For the text-containing cell, return its midpoint in [x, y] coordinate format. 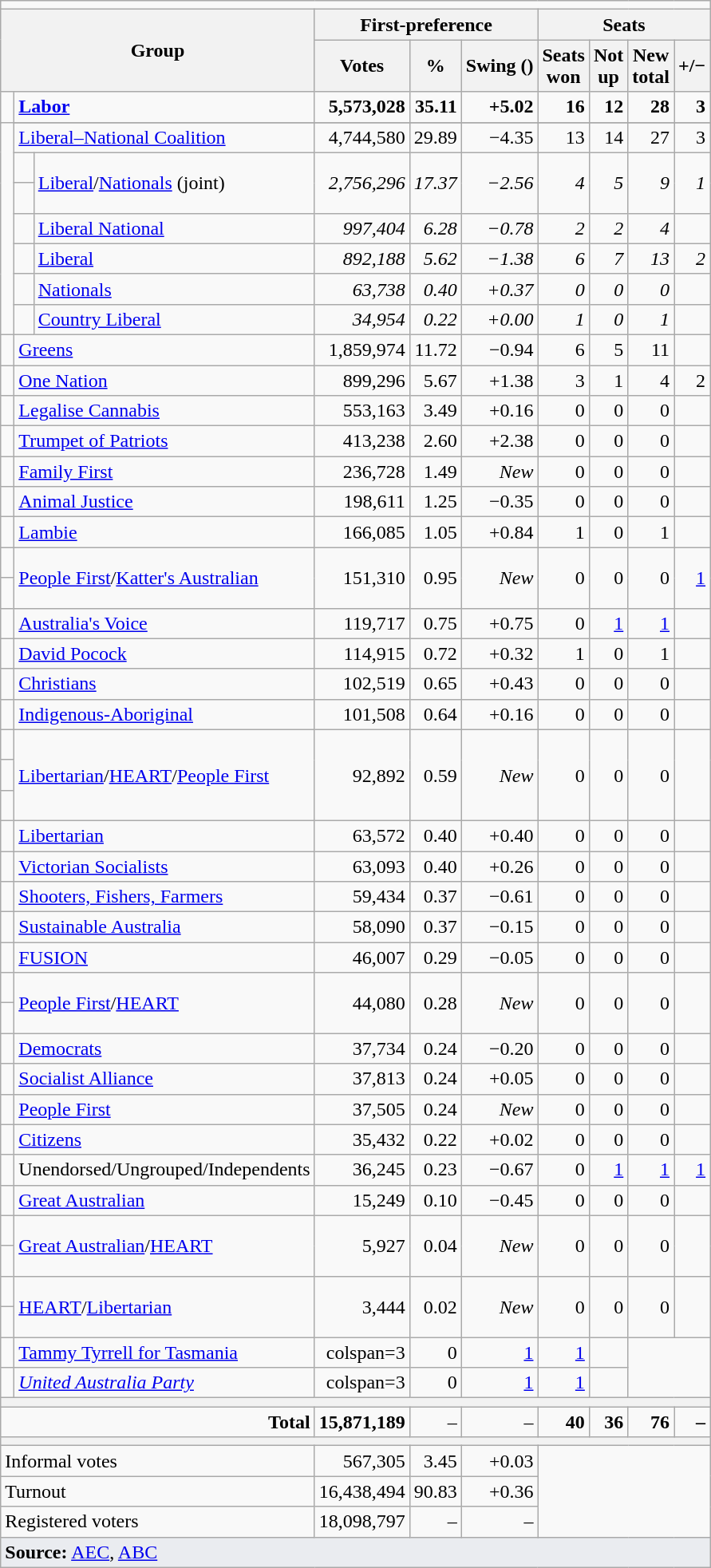
−0.20 [500, 1049]
3,444 [362, 1306]
59,434 [362, 897]
567,305 [362, 1461]
−0.05 [500, 958]
Democrats [164, 1049]
0.95 [436, 578]
Trumpet of Patriots [164, 441]
Notup [608, 65]
27 [651, 137]
People First/Katter's Australian [164, 578]
Tammy Tyrrell for Tasmania [164, 1353]
United Australia Party [164, 1383]
1.25 [436, 502]
Unendorsed/Ungrouped/Independents [164, 1170]
Votes [362, 65]
−0.67 [500, 1170]
Liberal/Nationals (joint) [174, 183]
Citizens [164, 1139]
+2.38 [500, 441]
15,871,189 [362, 1422]
40 [563, 1422]
0.29 [436, 958]
2.60 [436, 441]
+1.38 [500, 381]
Swing () [500, 65]
Country Liberal [174, 319]
Legalise Cannabis [164, 411]
236,728 [362, 472]
+0.84 [500, 532]
0.02 [436, 1306]
76 [651, 1422]
Seatswon [563, 65]
Liberal–National Coalition [164, 137]
553,163 [362, 411]
−0.15 [500, 927]
Group [158, 51]
101,508 [362, 714]
+/− [693, 65]
2,756,296 [362, 183]
0.75 [436, 623]
Source: AEC, ABC [356, 1552]
One Nation [164, 381]
Shooters, Fishers, Farmers [164, 897]
First-preference [426, 25]
899,296 [362, 381]
151,310 [362, 578]
Newtotal [651, 65]
1,859,974 [362, 350]
+0.43 [500, 684]
% [436, 65]
+0.75 [500, 623]
Nationals [174, 289]
Great Australian [164, 1200]
37,505 [362, 1109]
1.05 [436, 532]
63,093 [362, 866]
119,717 [362, 623]
5,927 [362, 1246]
58,090 [362, 927]
+0.26 [500, 866]
Turnout [158, 1491]
63,572 [362, 835]
FUSION [164, 958]
Lambie [164, 532]
11 [651, 350]
Registered voters [158, 1522]
0.28 [436, 1003]
Libertarian [164, 835]
1.49 [436, 472]
People First [164, 1109]
198,611 [362, 502]
997,404 [362, 228]
37,813 [362, 1079]
Informal votes [158, 1461]
+0.02 [500, 1139]
166,085 [362, 532]
35.11 [436, 107]
14 [608, 137]
Total [158, 1422]
16,438,494 [362, 1491]
Great Australian/HEART [164, 1246]
28 [651, 107]
−4.35 [500, 137]
Liberal [174, 259]
+0.37 [500, 289]
37,734 [362, 1049]
114,915 [362, 654]
Libertarian/HEART/People First [164, 775]
0.64 [436, 714]
16 [563, 107]
35,432 [362, 1139]
46,007 [362, 958]
Labor [164, 107]
Indigenous-Aboriginal [164, 714]
5.67 [436, 381]
David Pocock [164, 654]
Victorian Socialists [164, 866]
HEART/Libertarian [164, 1306]
+5.02 [500, 107]
44,080 [362, 1003]
7 [608, 259]
−0.45 [500, 1200]
−0.94 [500, 350]
5,573,028 [362, 107]
−0.35 [500, 502]
9 [651, 183]
36,245 [362, 1170]
17.37 [436, 183]
90.83 [436, 1491]
Greens [164, 350]
People First/HEART [164, 1003]
Socialist Alliance [164, 1079]
413,238 [362, 441]
29.89 [436, 137]
+0.36 [500, 1491]
−0.78 [500, 228]
892,188 [362, 259]
6.28 [436, 228]
Christians [164, 684]
11.72 [436, 350]
Sustainable Australia [164, 927]
3.45 [436, 1461]
+0.32 [500, 654]
+0.00 [500, 319]
34,954 [362, 319]
0.10 [436, 1200]
15,249 [362, 1200]
5.62 [436, 259]
102,519 [362, 684]
−2.56 [500, 183]
Animal Justice [164, 502]
4,744,580 [362, 137]
0.65 [436, 684]
Australia's Voice [164, 623]
+0.05 [500, 1079]
Family First [164, 472]
Liberal National [174, 228]
−0.61 [500, 897]
−1.38 [500, 259]
+0.03 [500, 1461]
0.72 [436, 654]
92,892 [362, 775]
18,098,797 [362, 1522]
Seats [624, 25]
36 [608, 1422]
0.04 [436, 1246]
+0.40 [500, 835]
3.49 [436, 411]
63,738 [362, 289]
0.59 [436, 775]
12 [608, 107]
0.23 [436, 1170]
